Determine the (x, y) coordinate at the center of the cell enclosing the given text.  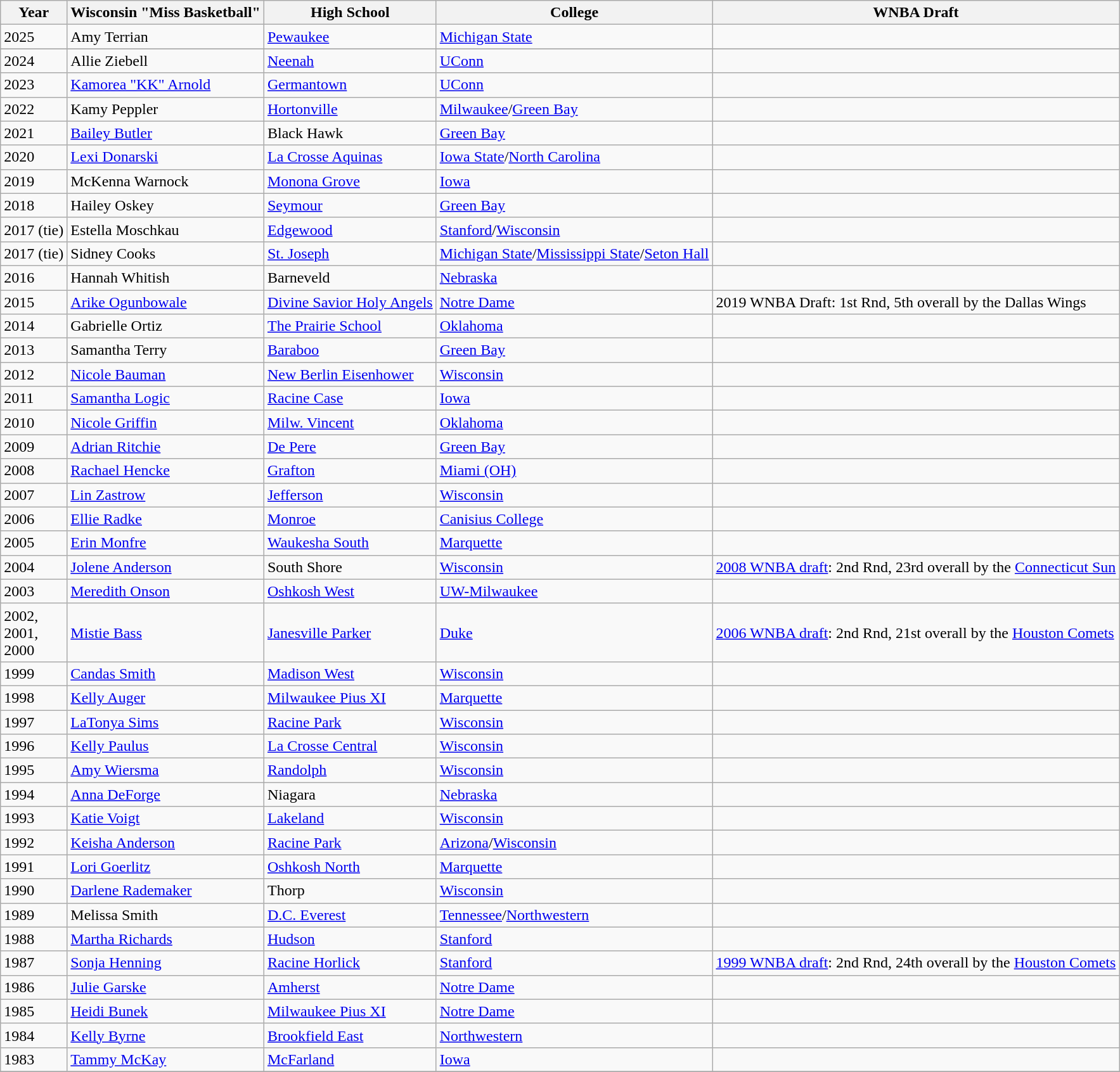
Hailey Oskey (166, 205)
2009 (34, 447)
Lakeland (350, 819)
2011 (34, 399)
Oshkosh West (350, 591)
Divine Savior Holy Angels (350, 302)
College (574, 13)
Milw. Vincent (350, 423)
Bailey Butler (166, 133)
2022 (34, 109)
1991 (34, 867)
Arike Ogunbowale (166, 302)
Duke (574, 632)
1989 (34, 915)
Monroe (350, 519)
2008 WNBA draft: 2nd Rnd, 23rd overall by the Connecticut Sun (916, 567)
Miami (OH) (574, 471)
Jolene Anderson (166, 567)
The Prairie School (350, 326)
Thorp (350, 891)
Arizona/Wisconsin (574, 843)
Seymour (350, 205)
2014 (34, 326)
1984 (34, 1035)
Lori Goerlitz (166, 867)
Rachael Hencke (166, 471)
Kelly Byrne (166, 1035)
2020 (34, 157)
Julie Garske (166, 987)
2015 (34, 302)
Kamorea "KK" Arnold (166, 85)
Allie Ziebell (166, 61)
1983 (34, 1059)
2019 (34, 181)
2002,2001,2000 (34, 632)
UW-Milwaukee (574, 591)
Sidney Cooks (166, 253)
Candas Smith (166, 673)
Racine Case (350, 399)
High School (350, 13)
La Crosse Central (350, 746)
2023 (34, 85)
2008 (34, 471)
1997 (34, 722)
Katie Voigt (166, 819)
Brookfield East (350, 1035)
1999 (34, 673)
Anna DeForge (166, 794)
Amy Terrian (166, 37)
2003 (34, 591)
Monona Grove (350, 181)
1990 (34, 891)
LaTonya Sims (166, 722)
WNBA Draft (916, 13)
1994 (34, 794)
2025 (34, 37)
Kelly Auger (166, 698)
Iowa State/North Carolina (574, 157)
Tammy McKay (166, 1059)
Gabrielle Ortiz (166, 326)
Oshkosh North (350, 867)
Mistie Bass (166, 632)
1985 (34, 1011)
Germantown (350, 85)
1986 (34, 987)
Kamy Peppler (166, 109)
Randolph (350, 770)
Year (34, 13)
Melissa Smith (166, 915)
Janesville Parker (350, 632)
Hudson (350, 939)
Nicole Griffin (166, 423)
2021 (34, 133)
Barneveld (350, 278)
McFarland (350, 1059)
Michigan State (574, 37)
2018 (34, 205)
2004 (34, 567)
1993 (34, 819)
Amherst (350, 987)
La Crosse Aquinas (350, 157)
2013 (34, 350)
De Pere (350, 447)
2010 (34, 423)
1992 (34, 843)
Estella Moschkau (166, 229)
Ellie Radke (166, 519)
Meredith Onson (166, 591)
Samantha Logic (166, 399)
2006 WNBA draft: 2nd Rnd, 21st overall by the Houston Comets (916, 632)
2019 WNBA Draft: 1st Rnd, 5th overall by the Dallas Wings (916, 302)
2024 (34, 61)
Canisius College (574, 519)
Waukesha South (350, 543)
2012 (34, 374)
Heidi Bunek (166, 1011)
Stanford/Wisconsin (574, 229)
Baraboo (350, 350)
Adrian Ritchie (166, 447)
D.C. Everest (350, 915)
Milwaukee/Green Bay (574, 109)
New Berlin Eisenhower (350, 374)
Wisconsin "Miss Basketball" (166, 13)
2005 (34, 543)
Nicole Bauman (166, 374)
1996 (34, 746)
Edgewood (350, 229)
Grafton (350, 471)
2006 (34, 519)
Northwestern (574, 1035)
Pewaukee (350, 37)
Racine Horlick (350, 963)
Hannah Whitish (166, 278)
Neenah (350, 61)
1995 (34, 770)
1987 (34, 963)
Darlene Rademaker (166, 891)
Lexi Donarski (166, 157)
2007 (34, 495)
Hortonville (350, 109)
Martha Richards (166, 939)
Lin Zastrow (166, 495)
South Shore (350, 567)
Niagara (350, 794)
St. Joseph (350, 253)
1998 (34, 698)
Erin Monfre (166, 543)
Jefferson (350, 495)
Michigan State/Mississippi State/Seton Hall (574, 253)
1999 WNBA draft: 2nd Rnd, 24th overall by the Houston Comets (916, 963)
2016 (34, 278)
1988 (34, 939)
Samantha Terry (166, 350)
McKenna Warnock (166, 181)
Black Hawk (350, 133)
Sonja Henning (166, 963)
Keisha Anderson (166, 843)
Tennessee/Northwestern (574, 915)
Madison West (350, 673)
Kelly Paulus (166, 746)
Amy Wiersma (166, 770)
